Determine the (x, y) coordinate at the center of the cell enclosing the given text.  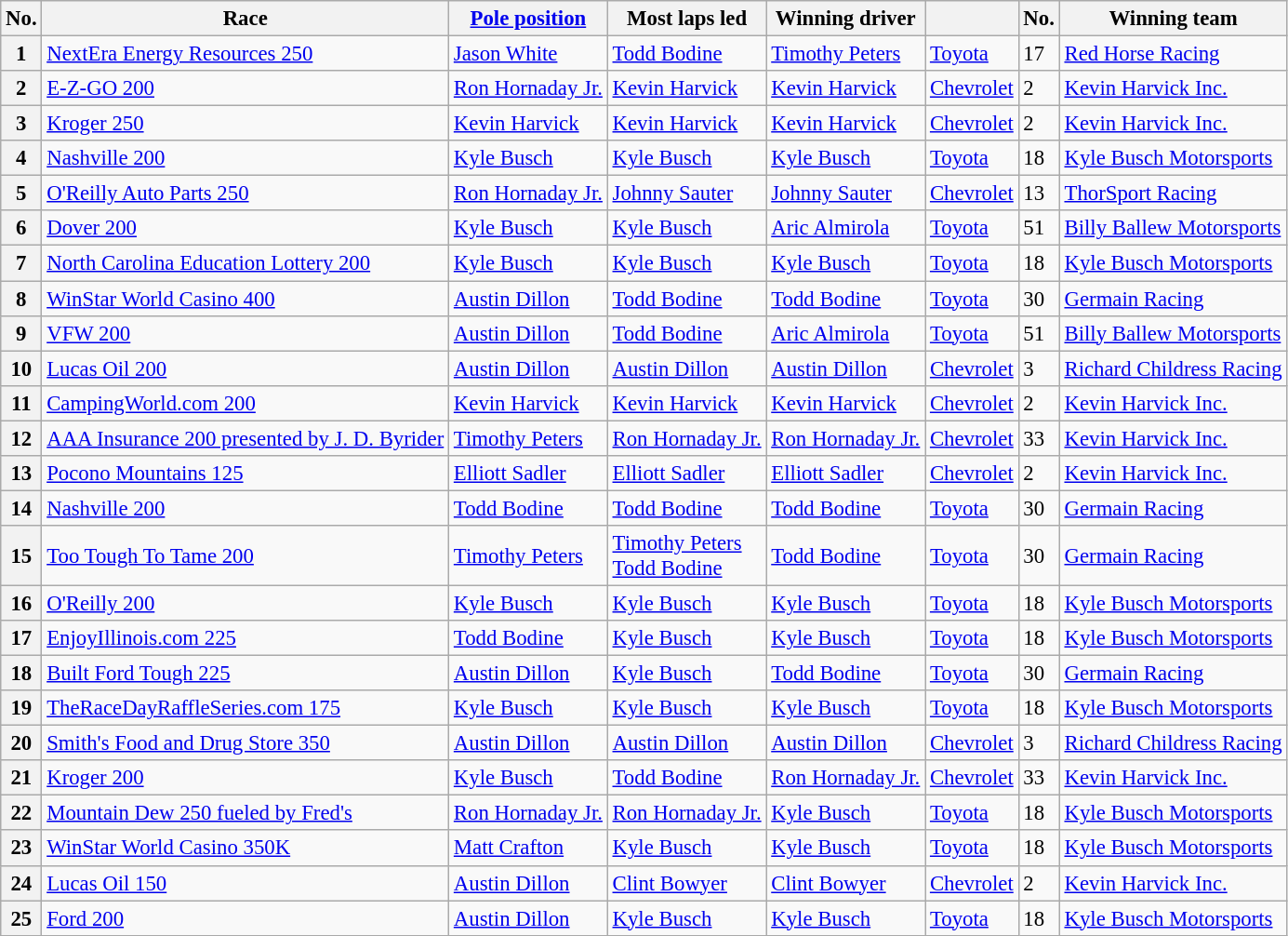
Most laps led (686, 19)
1 (21, 54)
23 (21, 849)
19 (21, 708)
VFW 200 (246, 333)
AAA Insurance 200 presented by J. D. Byrider (246, 438)
Red Horse Racing (1174, 54)
14 (21, 508)
TheRaceDayRaffleSeries.com 175 (246, 708)
E-Z-GO 200 (246, 88)
25 (21, 918)
9 (21, 333)
4 (21, 158)
Mountain Dew 250 fueled by Fred's (246, 813)
6 (21, 228)
Pocono Mountains 125 (246, 474)
Pole position (528, 19)
North Carolina Education Lottery 200 (246, 263)
24 (21, 883)
Lucas Oil 150 (246, 883)
21 (21, 778)
Kroger 200 (246, 778)
5 (21, 194)
EnjoyIllinois.com 225 (246, 638)
15 (21, 556)
WinStar World Casino 400 (246, 299)
7 (21, 263)
CampingWorld.com 200 (246, 403)
Jason White (528, 54)
Kroger 250 (246, 124)
Timothy Peters Todd Bodine (686, 556)
NextEra Energy Resources 250 (246, 54)
Ford 200 (246, 918)
Winning team (1174, 19)
O'Reilly 200 (246, 603)
8 (21, 299)
16 (21, 603)
Too Tough To Tame 200 (246, 556)
Lucas Oil 200 (246, 368)
Race (246, 19)
12 (21, 438)
ThorSport Racing (1174, 194)
Matt Crafton (528, 849)
WinStar World Casino 350K (246, 849)
Smith's Food and Drug Store 350 (246, 743)
22 (21, 813)
Winning driver (846, 19)
20 (21, 743)
10 (21, 368)
Built Ford Tough 225 (246, 674)
11 (21, 403)
Dover 200 (246, 228)
O'Reilly Auto Parts 250 (246, 194)
